Identify which cell holds the provided text, then report its [x, y] central coordinate. 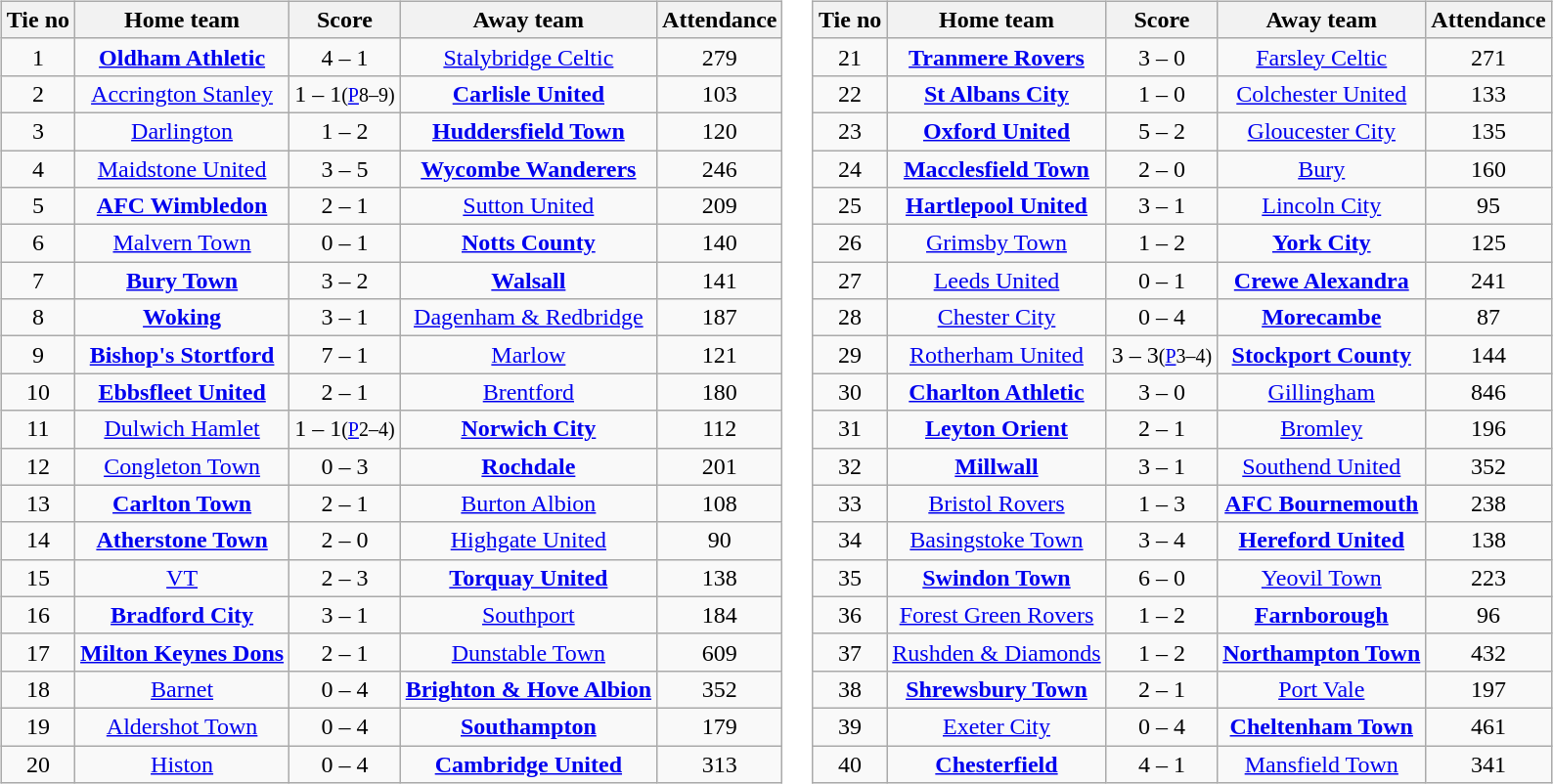
120 [720, 131]
Maidstone United [182, 169]
Bury Town [182, 281]
10 [37, 392]
Swindon Town [997, 578]
96 [1488, 615]
Highgate United [528, 541]
5 [37, 206]
3 – 5 [345, 169]
0 – 3 [345, 466]
1 [37, 57]
Southampton [528, 726]
Bristol Rovers [997, 503]
4 [37, 169]
25 [849, 206]
Darlington [182, 131]
22 [849, 94]
35 [849, 578]
33 [849, 503]
112 [720, 429]
29 [849, 355]
5 – 2 [1162, 131]
Oxford United [997, 131]
187 [720, 318]
39 [849, 726]
Carlisle United [528, 94]
2 – 3 [345, 578]
Cheltenham Town [1322, 726]
Barnet [182, 689]
8 [37, 318]
121 [720, 355]
6 [37, 243]
180 [720, 392]
Northampton Town [1322, 652]
271 [1488, 57]
36 [849, 615]
6 – 0 [1162, 578]
28 [849, 318]
Huddersfield Town [528, 131]
Malvern Town [182, 243]
135 [1488, 131]
Chesterfield [997, 763]
7 [37, 281]
846 [1488, 392]
14 [37, 541]
Southport [528, 615]
Shrewsbury Town [997, 689]
20 [37, 763]
201 [720, 466]
432 [1488, 652]
12 [37, 466]
Colchester United [1322, 94]
1 – 1(P2–4) [345, 429]
Torquay United [528, 578]
3 – 2 [345, 281]
313 [720, 763]
31 [849, 429]
Burton Albion [528, 503]
Brentford [528, 392]
246 [720, 169]
141 [720, 281]
16 [37, 615]
Oldham Athletic [182, 57]
Farnborough [1322, 615]
196 [1488, 429]
197 [1488, 689]
Marlow [528, 355]
Forest Green Rovers [997, 615]
Gloucester City [1322, 131]
7 – 1 [345, 355]
Accrington Stanley [182, 94]
Rochdale [528, 466]
Macclesfield Town [997, 169]
VT [182, 578]
19 [37, 726]
Morecambe [1322, 318]
Mansfield Town [1322, 763]
21 [849, 57]
Atherstone Town [182, 541]
Cambridge United [528, 763]
Charlton Athletic [997, 392]
Leeds United [997, 281]
11 [37, 429]
144 [1488, 355]
Ebbsfleet United [182, 392]
Port Vale [1322, 689]
Notts County [528, 243]
108 [720, 503]
Exeter City [997, 726]
Basingstoke Town [997, 541]
3 – 4 [1162, 541]
24 [849, 169]
209 [720, 206]
30 [849, 392]
Millwall [997, 466]
Wycombe Wanderers [528, 169]
37 [849, 652]
York City [1322, 243]
Gillingham [1322, 392]
Woking [182, 318]
AFC Bournemouth [1322, 503]
3 [37, 131]
Southend United [1322, 466]
Crewe Alexandra [1322, 281]
Histon [182, 763]
40 [849, 763]
Bury [1322, 169]
Norwich City [528, 429]
38 [849, 689]
87 [1488, 318]
Aldershot Town [182, 726]
1 – 1(P8–9) [345, 94]
Bradford City [182, 615]
90 [720, 541]
32 [849, 466]
Rushden & Diamonds [997, 652]
Grimsby Town [997, 243]
Lincoln City [1322, 206]
133 [1488, 94]
279 [720, 57]
Dulwich Hamlet [182, 429]
Carlton Town [182, 503]
St Albans City [997, 94]
Tranmere Rovers [997, 57]
Dagenham & Redbridge [528, 318]
26 [849, 243]
609 [720, 652]
15 [37, 578]
Chester City [997, 318]
Rotherham United [997, 355]
140 [720, 243]
3 – 3(P3–4) [1162, 355]
27 [849, 281]
223 [1488, 578]
2 [37, 94]
18 [37, 689]
341 [1488, 763]
Yeovil Town [1322, 578]
17 [37, 652]
AFC Wimbledon [182, 206]
184 [720, 615]
Bishop's Stortford [182, 355]
13 [37, 503]
Milton Keynes Dons [182, 652]
179 [720, 726]
Farsley Celtic [1322, 57]
Dunstable Town [528, 652]
Sutton United [528, 206]
Hereford United [1322, 541]
1 – 3 [1162, 503]
Congleton Town [182, 466]
1 – 0 [1162, 94]
160 [1488, 169]
9 [37, 355]
Stockport County [1322, 355]
Bromley [1322, 429]
125 [1488, 243]
103 [720, 94]
Leyton Orient [997, 429]
Walsall [528, 281]
23 [849, 131]
Stalybridge Celtic [528, 57]
95 [1488, 206]
Brighton & Hove Albion [528, 689]
241 [1488, 281]
Hartlepool United [997, 206]
238 [1488, 503]
34 [849, 541]
461 [1488, 726]
